Find where the given text appears and provide that cell's center as [x, y] coordinate. 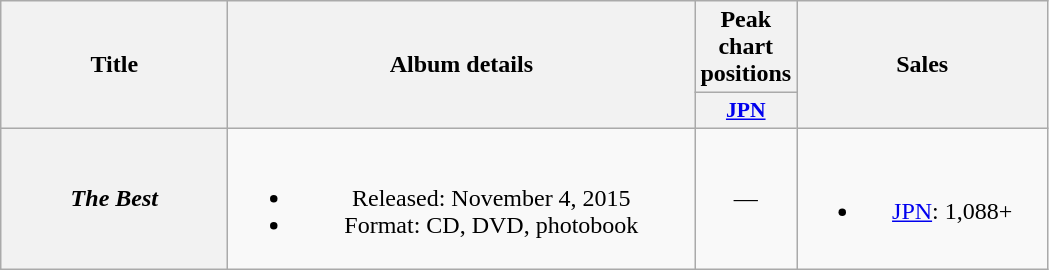
Released: November 4, 2015 Format: CD, DVD, photobook [462, 198]
— [746, 198]
Sales [922, 65]
Peak chart positions [746, 47]
Title [114, 65]
JPN [746, 111]
Album details [462, 65]
JPN: 1,088+ [922, 198]
The Best [114, 198]
